Capture the cell that displays the provided text and extract its [x, y] central coordinate. 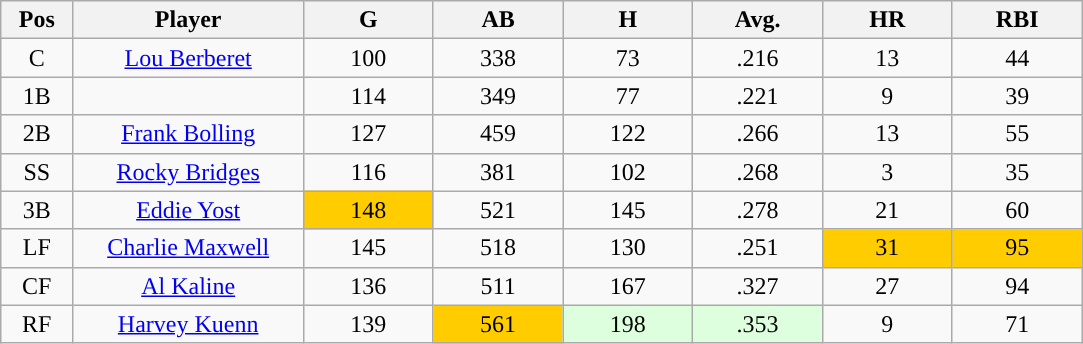
C [37, 58]
136 [368, 286]
3 [887, 172]
H [628, 20]
27 [887, 286]
Avg. [758, 20]
511 [498, 286]
1B [37, 96]
.268 [758, 172]
127 [368, 134]
AB [498, 20]
459 [498, 134]
Al Kaline [188, 286]
Rocky Bridges [188, 172]
71 [1017, 324]
LF [37, 248]
139 [368, 324]
561 [498, 324]
RF [37, 324]
G [368, 20]
381 [498, 172]
Charlie Maxwell [188, 248]
.221 [758, 96]
Pos [37, 20]
Player [188, 20]
.266 [758, 134]
31 [887, 248]
94 [1017, 286]
.278 [758, 210]
.251 [758, 248]
Frank Bolling [188, 134]
100 [368, 58]
77 [628, 96]
521 [498, 210]
95 [1017, 248]
SS [37, 172]
39 [1017, 96]
.216 [758, 58]
2B [37, 134]
148 [368, 210]
Eddie Yost [188, 210]
.327 [758, 286]
35 [1017, 172]
349 [498, 96]
HR [887, 20]
Harvey Kuenn [188, 324]
Lou Berberet [188, 58]
3B [37, 210]
.353 [758, 324]
RBI [1017, 20]
122 [628, 134]
338 [498, 58]
60 [1017, 210]
21 [887, 210]
73 [628, 58]
44 [1017, 58]
198 [628, 324]
116 [368, 172]
167 [628, 286]
130 [628, 248]
114 [368, 96]
102 [628, 172]
55 [1017, 134]
518 [498, 248]
CF [37, 286]
